Scan for the cell matching the given text and deliver its (X, Y) coordinate at center. 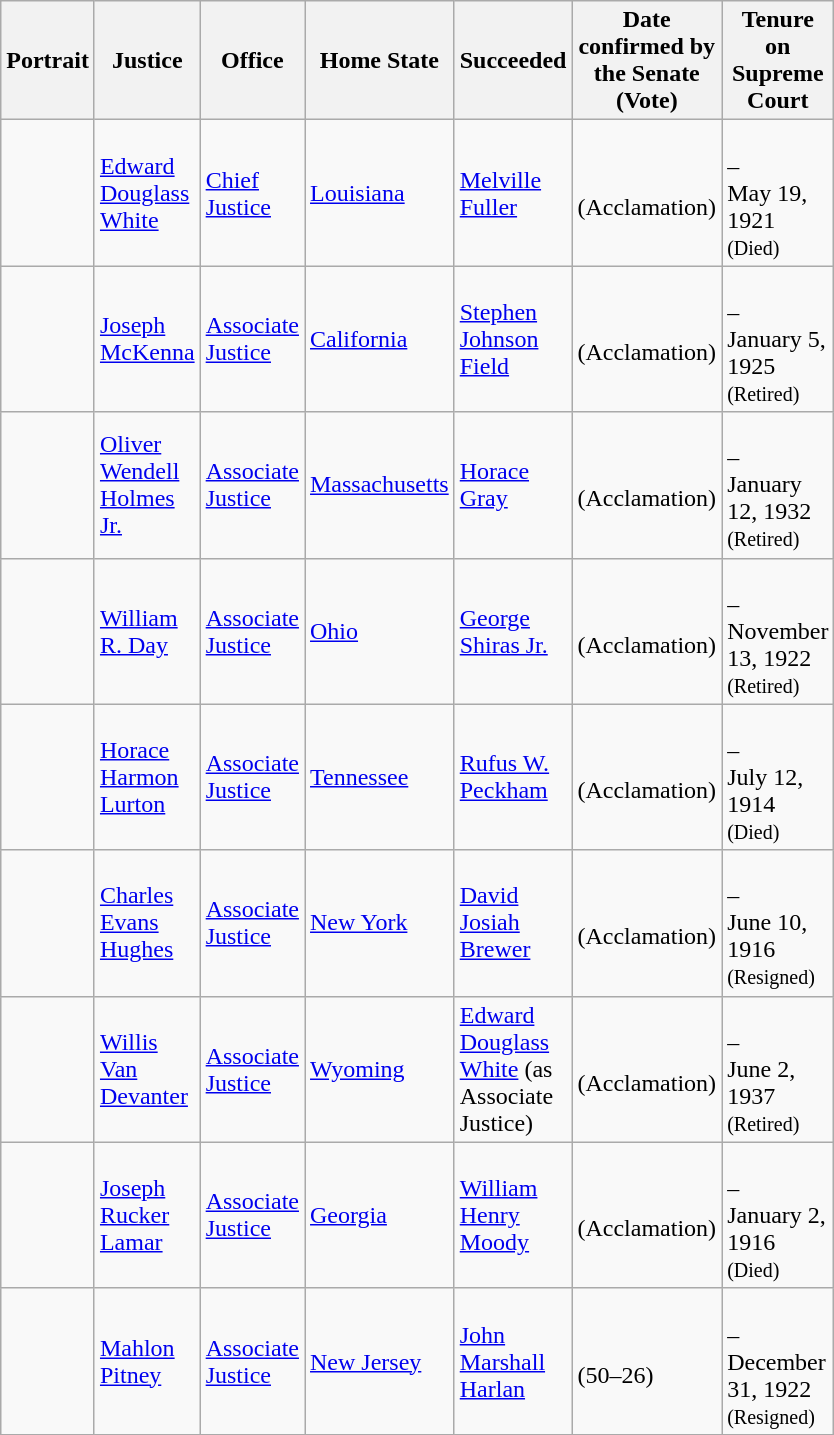
Georgia (379, 1215)
David Josiah Brewer (513, 923)
–January 5, 1925(Retired) (778, 339)
California (379, 339)
–December 31, 1922(Resigned) (778, 1361)
Date confirmed by the Senate(Vote) (647, 60)
Tennessee (379, 777)
–June 2, 1937(Retired) (778, 1069)
(50–26) (647, 1361)
Louisiana (379, 193)
William R. Day (147, 631)
Ohio (379, 631)
Joseph McKenna (147, 339)
Home State (379, 60)
–January 12, 1932(Retired) (778, 485)
Edward Douglass White (147, 193)
Charles Evans Hughes (147, 923)
Joseph Rucker Lamar (147, 1215)
Portrait (48, 60)
–May 19, 1921(Died) (778, 193)
John Marshall Harlan (513, 1361)
–July 12, 1914(Died) (778, 777)
Horace Harmon Lurton (147, 777)
New Jersey (379, 1361)
Chief Justice (252, 193)
–January 2, 1916(Died) (778, 1215)
–June 10, 1916(Resigned) (778, 923)
Succeeded (513, 60)
George Shiras Jr. (513, 631)
Mahlon Pitney (147, 1361)
Wyoming (379, 1069)
Tenure on Supreme Court (778, 60)
Stephen Johnson Field (513, 339)
Office (252, 60)
Melville Fuller (513, 193)
Rufus W. Peckham (513, 777)
Oliver Wendell Holmes Jr. (147, 485)
Horace Gray (513, 485)
Willis Van Devanter (147, 1069)
Massachusetts (379, 485)
–November 13, 1922(Retired) (778, 631)
Edward Douglass White (as Associate Justice) (513, 1069)
William Henry Moody (513, 1215)
New York (379, 923)
Justice (147, 60)
